Detect which cell encompasses the target text, then output its [X, Y] center coordinate. 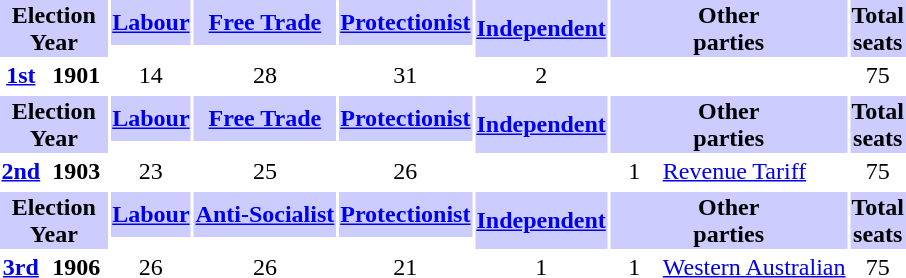
26 [406, 171]
Revenue Tariff [754, 171]
1 [634, 171]
28 [265, 75]
1st [21, 75]
1903 [76, 171]
Anti-Socialist [265, 214]
1901 [76, 75]
25 [265, 171]
14 [151, 75]
31 [406, 75]
2 [541, 75]
23 [151, 171]
2nd [21, 171]
